For the text-containing cell, return its midpoint in (x, y) coordinate format. 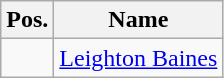
Leighton Baines (138, 58)
Pos. (28, 20)
Name (138, 20)
